Return [x, y] of the center of cell containing provided text 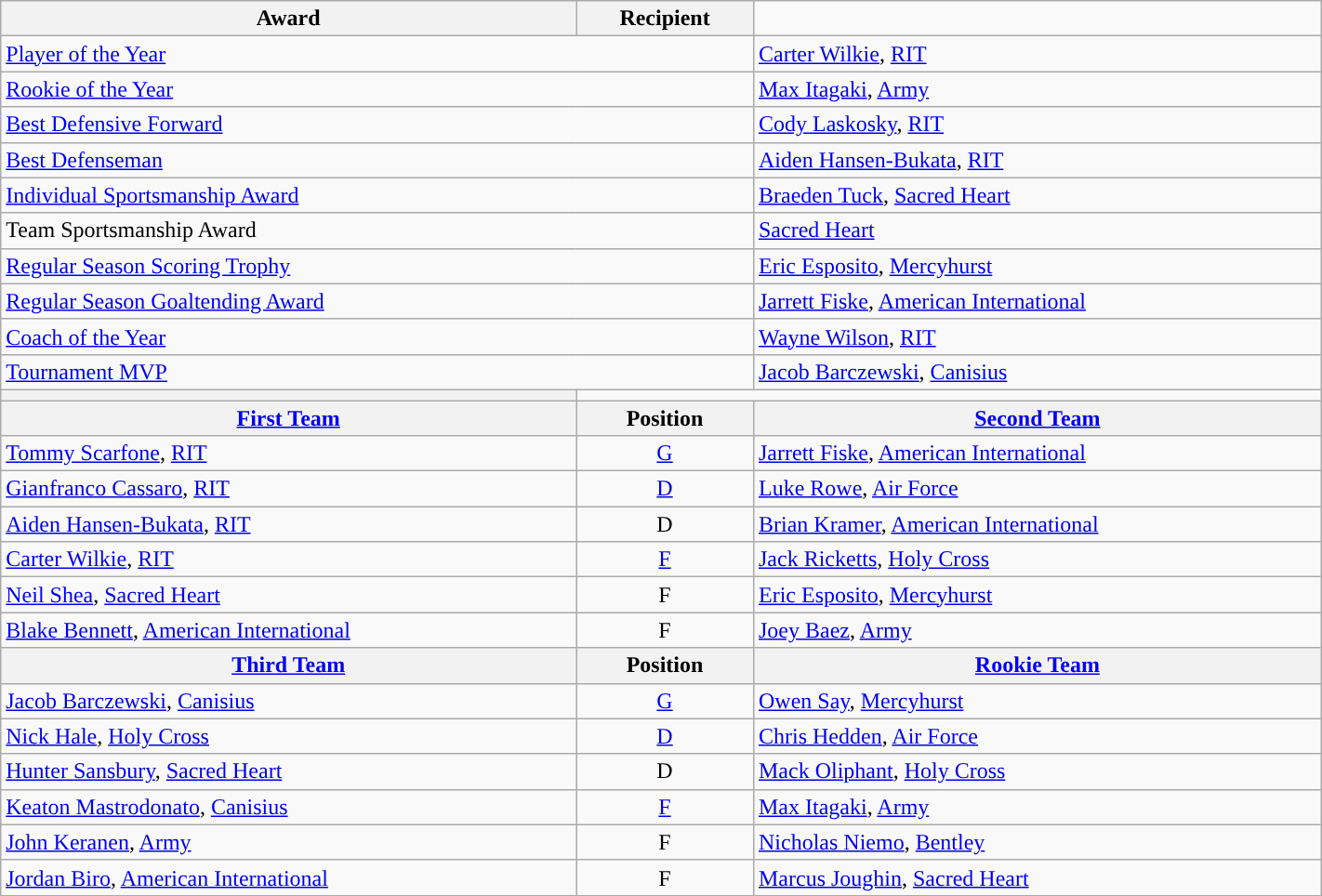
Neil Shea, Sacred Heart [288, 595]
First Team [288, 417]
Rookie of the Year [377, 89]
Blake Bennett, American International [288, 630]
Wayne Wilson, RIT [1038, 336]
Player of the Year [377, 54]
Best Defensive Forward [377, 125]
Jordan Biro, American International [288, 877]
Hunter Sansbury, Sacred Heart [288, 771]
Cody Laskosky, RIT [1038, 125]
Rookie Team [1038, 665]
Chris Hedden, Air Force [1038, 736]
Nicholas Niemo, Bentley [1038, 842]
Mack Oliphant, Holy Cross [1038, 771]
Individual Sportsmanship Award [377, 195]
Braeden Tuck, Sacred Heart [1038, 195]
Joey Baez, Army [1038, 630]
Regular Season Scoring Trophy [377, 266]
Sacred Heart [1038, 231]
Second Team [1038, 417]
Keaton Mastrodonato, Canisius [288, 807]
Team Sportsmanship Award [377, 231]
Recipient [666, 19]
Nick Hale, Holy Cross [288, 736]
Owen Say, Mercyhurst [1038, 701]
Gianfranco Cassaro, RIT [288, 489]
Award [288, 19]
Luke Rowe, Air Force [1038, 489]
Regular Season Goaltending Award [377, 301]
Jack Ricketts, Holy Cross [1038, 560]
Brian Kramer, American International [1038, 524]
Marcus Joughin, Sacred Heart [1038, 877]
Third Team [288, 665]
Best Defenseman [377, 160]
Tommy Scarfone, RIT [288, 454]
Tournament MVP [377, 372]
John Keranen, Army [288, 842]
Coach of the Year [377, 336]
